Capture the cell that displays the provided text and extract its (X, Y) central coordinate. 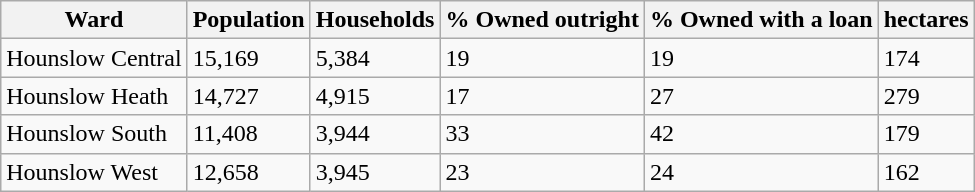
% Owned with a loan (761, 20)
3,944 (375, 134)
27 (761, 96)
33 (542, 134)
23 (542, 172)
Hounslow Heath (94, 96)
Population (248, 20)
4,915 (375, 96)
12,658 (248, 172)
Hounslow West (94, 172)
174 (926, 58)
15,169 (248, 58)
11,408 (248, 134)
Households (375, 20)
162 (926, 172)
Hounslow South (94, 134)
279 (926, 96)
hectares (926, 20)
3,945 (375, 172)
14,727 (248, 96)
5,384 (375, 58)
% Owned outright (542, 20)
Hounslow Central (94, 58)
17 (542, 96)
179 (926, 134)
42 (761, 134)
24 (761, 172)
Ward (94, 20)
